Return [X, Y] of the center of cell containing provided text 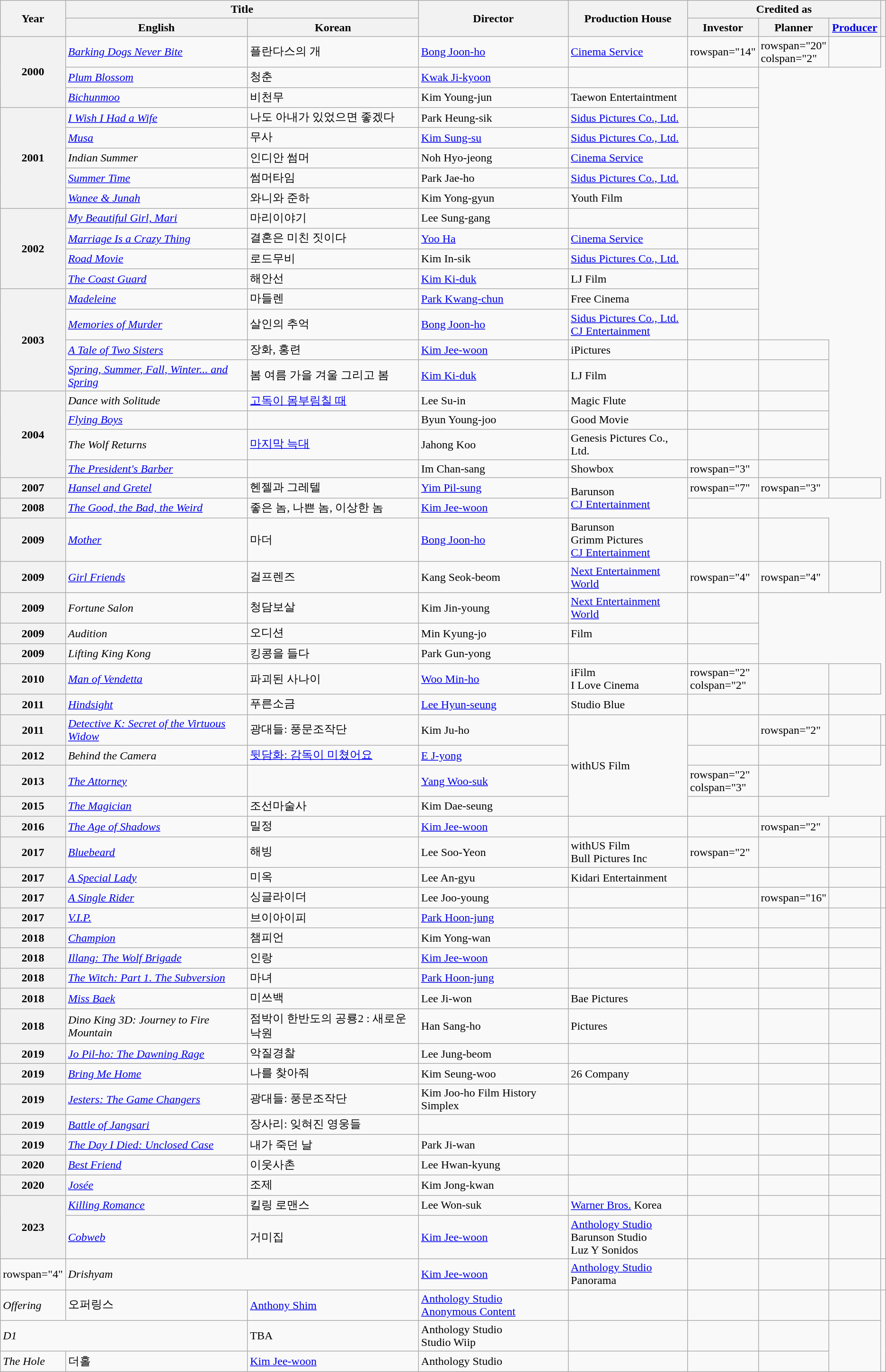
무사 [333, 138]
Offering [33, 1305]
미옥 [333, 878]
해빙 [333, 852]
Youth Film [628, 198]
A Tale of Two Sisters [156, 350]
챔피언 [333, 938]
The Magician [156, 807]
Wanee & Junah [156, 198]
봄 여름 가을 겨울 그리고 봄 [333, 375]
Memories of Murder [156, 325]
썸머타임 [333, 178]
Lee Hwan-kyung [493, 1165]
Lee Sung-gang [493, 219]
조선마술사 [333, 807]
Indian Summer [156, 158]
The Witch: Part 1. The Subversion [156, 978]
Lee Won-suk [493, 1205]
Magic Flute [628, 401]
Dino King 3D: Journey to Fire Mountain [156, 1026]
Behind the Camera [156, 756]
The Wolf Returns [156, 444]
좋은 놈, 나쁜 놈, 이상한 놈 [333, 508]
걸프렌즈 [333, 577]
오퍼링스 [156, 1305]
살인의 추억 [333, 325]
싱글라이더 [333, 898]
I Wish I Had a Wife [156, 117]
킬링 로맨스 [333, 1205]
Anthology StudioStudio Wiip [493, 1336]
마녀 [333, 978]
나를 찾아줘 [333, 1074]
인랑 [333, 958]
Warner Bros. Korea [628, 1205]
rowspan="16" [794, 898]
2015 [33, 807]
Park Jae-ho [493, 178]
인디안 썸머 [333, 158]
파괴된 사나이 [333, 679]
Marriage Is a Crazy Thing [156, 239]
Detective K: Secret of the Virtuous Widow [156, 730]
미쓰백 [333, 998]
Champion [156, 938]
Investor [723, 27]
Mother [156, 540]
Good Movie [628, 420]
Plum Blossom [156, 78]
악질경찰 [333, 1054]
뒷담화: 감독이 미쳤어요 [333, 756]
2000 [33, 72]
E J-yong [493, 756]
Im Chan-sang [493, 469]
Park Gun-yong [493, 653]
V.I.P. [156, 918]
마더 [333, 540]
2010 [33, 679]
이웃사촌 [333, 1165]
Min Kyung-jo [493, 633]
Anthology Studio [493, 1362]
2012 [33, 756]
밀정 [333, 827]
rowspan="7" [723, 488]
Director [493, 18]
2016 [33, 827]
The Day I Died: Unclosed Case [156, 1145]
The President's Barber [156, 469]
2023 [33, 1227]
거미집 [333, 1237]
Musa [156, 138]
와니와 준하 [333, 198]
TBA [333, 1336]
Josée [156, 1185]
결혼은 미친 짓이다 [333, 239]
Lifting King Kong [156, 653]
iPictures [628, 350]
Anthony Shim [333, 1305]
Kim In-sik [493, 258]
iFilmI Love Cinema [628, 679]
Illang: The Wolf Brigade [156, 958]
Showbox [628, 469]
rowspan="14" [723, 52]
Hansel and Gretel [156, 488]
Fortune Salon [156, 608]
청춘 [333, 78]
The Good, the Bad, the Weird [156, 508]
withUS FilmBull Pictures Inc [628, 852]
English [156, 27]
rowspan="20" colspan="2" [794, 52]
점박이 한반도의 공룡2 : 새로운 낙원 [333, 1026]
Barking Dogs Never Bite [156, 52]
Kang Seok-beom [493, 577]
withUS Film [628, 765]
Kim Seung-woo [493, 1074]
Yim Pil-sung [493, 488]
Kidari Entertainment [628, 878]
Kim Young-jun [493, 98]
Anthology StudioAnonymous Content [493, 1305]
rowspan="2" colspan="3" [723, 781]
Park Ji-wan [493, 1145]
Summer Time [156, 178]
Killing Romance [156, 1205]
Pictures [628, 1026]
조제 [333, 1185]
The Coast Guard [156, 279]
Kim Yong-wan [493, 938]
내가 죽던 날 [333, 1145]
Production House [628, 18]
Studio Blue [628, 704]
Planner [794, 27]
Credited as [784, 9]
2007 [33, 488]
Lee An-gyu [493, 878]
The Hole [33, 1362]
청담보살 [333, 608]
Lee Joo-young [493, 898]
Jahong Koo [493, 444]
Bae Pictures [628, 998]
Noh Hyo-jeong [493, 158]
브이아이피 [333, 918]
Hindsight [156, 704]
로드무비 [333, 258]
Lee Soo-Yeon [493, 852]
Lee Su-in [493, 401]
푸른소금 [333, 704]
Kim Jong-kwan [493, 1185]
Film [628, 633]
2001 [33, 158]
Korean [333, 27]
더홀 [156, 1362]
Kim Yong-gyun [493, 198]
Dance with Solitude [156, 401]
2004 [33, 434]
Drishyam [242, 1274]
BarunsonGrimm PicturesCJ Entertainment [628, 540]
Anthology StudioBarunson StudioLuz Y Sonidos [628, 1237]
플란다스의 개 [333, 52]
킹콩을 들다 [333, 653]
2008 [33, 508]
마들렌 [333, 299]
Man of Vendetta [156, 679]
The Attorney [156, 781]
Kim Ju-ho [493, 730]
Girl Friends [156, 577]
Sidus Pictures Co., Ltd. CJ Entertainment [628, 325]
Lee Jung-beom [493, 1054]
Genesis Pictures Co., Ltd. [628, 444]
Taewon Entertaintment [628, 98]
Lee Ji-won [493, 998]
Anthology StudioPanorama [628, 1274]
Best Friend [156, 1165]
Kim Jin-young [493, 608]
Jesters: The Game Changers [156, 1099]
Audition [156, 633]
장화, 홍련 [333, 350]
Han Sang-ho [493, 1026]
Title [242, 9]
마지막 늑대 [333, 444]
Jo Pil-ho: The Dawning Rage [156, 1054]
장사리: 잊혀진 영웅들 [333, 1125]
Flying Boys [156, 420]
D1 [124, 1336]
Road Movie [156, 258]
Kim Dae-seung [493, 807]
2002 [33, 249]
Cobweb [156, 1237]
해안선 [333, 279]
A Single Rider [156, 898]
Yoo Ha [493, 239]
Byun Young-joo [493, 420]
비천무 [333, 98]
BarunsonCJ Entertainment [628, 498]
Lee Hyun-seung [493, 704]
헨젤과 그레텔 [333, 488]
Free Cinema [628, 299]
Yang Woo-suk [493, 781]
나도 아내가 있었으면 좋겠다 [333, 117]
26 Company [628, 1074]
2003 [33, 340]
2013 [33, 781]
Kim Joo-ho Film History Simplex [493, 1099]
마리이야기 [333, 219]
Spring, Summer, Fall, Winter... and Spring [156, 375]
고독이 몸부림칠 때 [333, 401]
Bring Me Home [156, 1074]
Kwak Ji-kyoon [493, 78]
Miss Baek [156, 998]
rowspan="2" colspan="2" [723, 679]
Year [33, 18]
Park Kwang-chun [493, 299]
Producer [855, 27]
Woo Min-ho [493, 679]
오디션 [333, 633]
My Beautiful Girl, Mari [156, 219]
Battle of Jangsari [156, 1125]
A Special Lady [156, 878]
Park Heung-sik [493, 117]
Madeleine [156, 299]
The Age of Shadows [156, 827]
Bluebeard [156, 852]
Bichunmoo [156, 98]
Kim Sung-su [493, 138]
